From the cell containing the given text, extract its center point as [X, Y] coordinate. 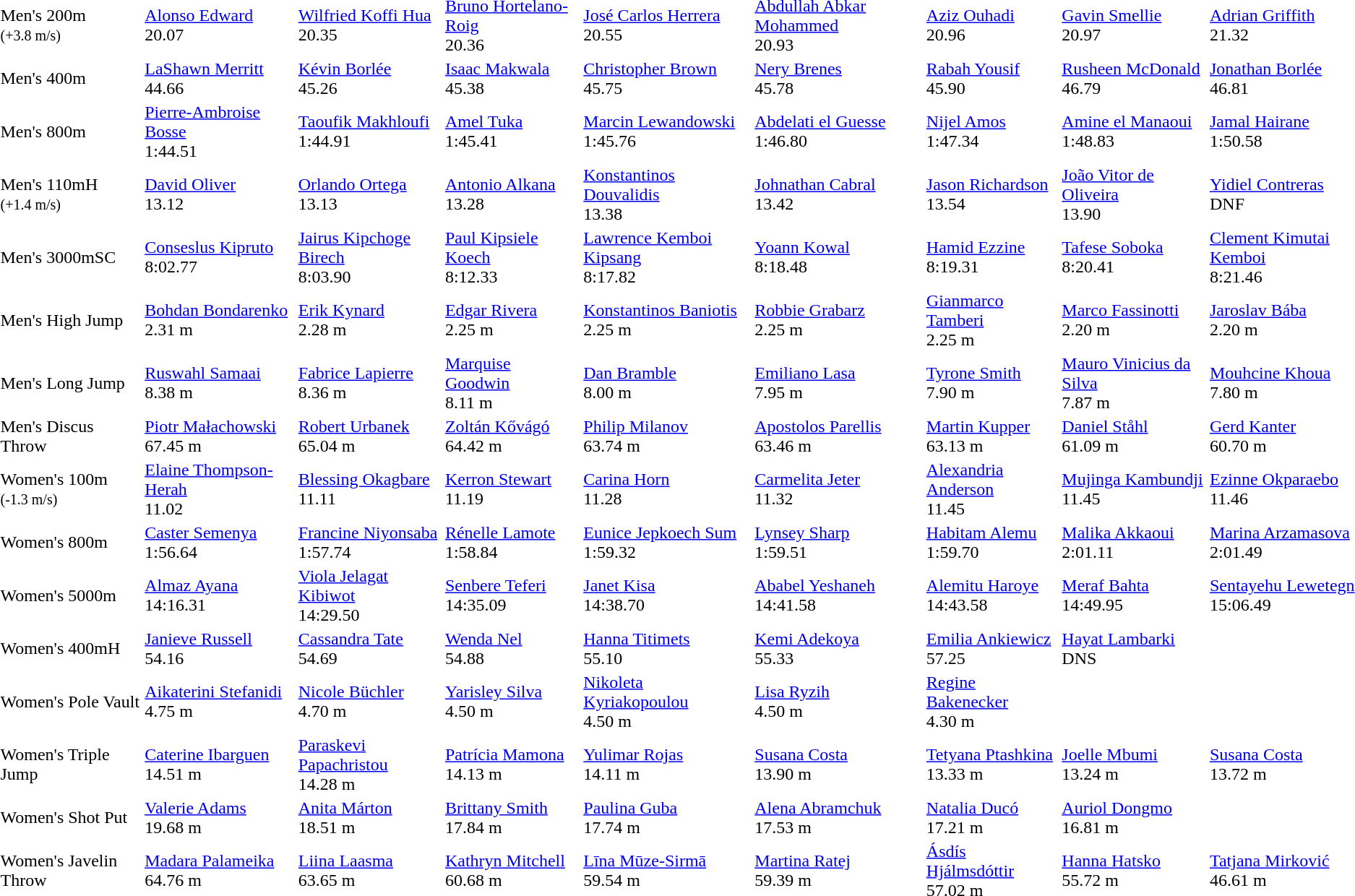
Carina Horn 11.28 [667, 489]
Ababel Yeshaneh 14:41.58 [838, 595]
Nicole Büchler 4.70 m [369, 702]
Marcin Lewandowski 1:45.76 [667, 132]
Yoann Kowal 8:18.48 [838, 257]
Konstantinos Baniotis 2.25 m [667, 320]
Brittany Smith 17.84 m [512, 818]
Francine Niyonsaba 1:57.74 [369, 542]
Kévin Borlée 45.26 [369, 78]
Konstantinos Douvalidis 13.38 [667, 194]
Alena Abramchuk 17.53 m [838, 818]
Carmelita Jeter 11.32 [838, 489]
Aikaterini Stefanidi 4.75 m [220, 702]
Fabrice Lapierre 8.36 m [369, 383]
Tetyana Ptashkina 13.33 m [991, 764]
Bohdan Bondarenko 2.31 m [220, 320]
Kerron Stewart 11.19 [512, 489]
Pierre-Ambroise Bosse 1:44.51 [220, 132]
Robert Urbanek 65.04 m [369, 436]
Caterine Ibarguen 14.51 m [220, 764]
Erik Kynard 2.28 m [369, 320]
Hamid Ezzine 8:19.31 [991, 257]
Edgar Rivera 2.25 m [512, 320]
Senbere Teferi 14:35.09 [512, 595]
Janieve Russell 54.16 [220, 649]
LaShawn Merritt 44.66 [220, 78]
Dan Bramble 8.00 m [667, 383]
Elaine Thompson-Herah 11.02 [220, 489]
Isaac Makwala 45.38 [512, 78]
Lawrence Kemboi Kipsang 8:17.82 [667, 257]
Hayat Lambarki DNS [1134, 649]
Tyrone Smith 7.90 m [991, 383]
Joelle Mbumi 13.24 m [1134, 764]
Emilia Ankiewicz 57.25 [991, 649]
Habitam Alemu 1:59.70 [991, 542]
Daniel Ståhl 61.09 m [1134, 436]
Anita Márton 18.51 m [369, 818]
Nikoleta Kyriakopoulou 4.50 m [667, 702]
Antonio Alkana 13.28 [512, 194]
Emiliano Lasa 7.95 m [838, 383]
Marco Fassinotti 2.20 m [1134, 320]
Robbie Grabarz 2.25 m [838, 320]
Amine el Manaoui 1:48.83 [1134, 132]
Abdelati el Guesse 1:46.80 [838, 132]
Paul Kipsiele Koech 8:12.33 [512, 257]
Jason Richardson 13.54 [991, 194]
Rabah Yousif 45.90 [991, 78]
Nijel Amos 1:47.34 [991, 132]
Tafese Soboka 8:20.41 [1134, 257]
Hanna Titimets 55.10 [667, 649]
Blessing Okagbare 11.11 [369, 489]
Jairus Kipchoge Birech 8:03.90 [369, 257]
Marquise Goodwin 8.11 m [512, 383]
Lisa Ryzih 4.50 m [838, 702]
Christopher Brown 45.75 [667, 78]
João Vitor de Oliveira 13.90 [1134, 194]
Patrícia Mamona 14.13 m [512, 764]
Eunice Jepkoech Sum 1:59.32 [667, 542]
Piotr Małachowski 67.45 m [220, 436]
Malika Akkaoui 2:01.11 [1134, 542]
David Oliver 13.12 [220, 194]
Wenda Nel 54.88 [512, 649]
Almaz Ayana 14:16.31 [220, 595]
Gianmarco Tamberi 2.25 m [991, 320]
Natalia Ducó 17.21 m [991, 818]
Alemitu Haroye 14:43.58 [991, 595]
Nery Brenes 45.78 [838, 78]
Kemi Adekoya 55.33 [838, 649]
Susana Costa 13.90 m [838, 764]
Rénelle Lamote 1:58.84 [512, 542]
Yarisley Silva 4.50 m [512, 702]
Auriol Dongmo 16.81 m [1134, 818]
Janet Kisa 14:38.70 [667, 595]
Orlando Ortega 13.13 [369, 194]
Johnathan Cabral 13.42 [838, 194]
Viola Jelagat Kibiwot 14:29.50 [369, 595]
Mujinga Kambundji 11.45 [1134, 489]
Philip Milanov 63.74 m [667, 436]
Conseslus Kipruto 8:02.77 [220, 257]
Ruswahl Samaai 8.38 m [220, 383]
Cassandra Tate 54.69 [369, 649]
Apostolos Parellis 63.46 m [838, 436]
Martin Kupper 63.13 m [991, 436]
Paulina Guba 17.74 m [667, 818]
Valerie Adams 19.68 m [220, 818]
Paraskevi Papachristou 14.28 m [369, 764]
Caster Semenya 1:56.64 [220, 542]
Meraf Bahta 14:49.95 [1134, 595]
Taoufik Makhloufi 1:44.91 [369, 132]
Mauro Vinicius da Silva 7.87 m [1134, 383]
Amel Tuka 1:45.41 [512, 132]
Lynsey Sharp 1:59.51 [838, 542]
Rusheen McDonald 46.79 [1134, 78]
Alexandria Anderson 11.45 [991, 489]
Zoltán Kővágó 64.42 m [512, 436]
Yulimar Rojas 14.11 m [667, 764]
Regine Bakenecker 4.30 m [991, 702]
